Identify which cell holds the provided text, then report its [X, Y] central coordinate. 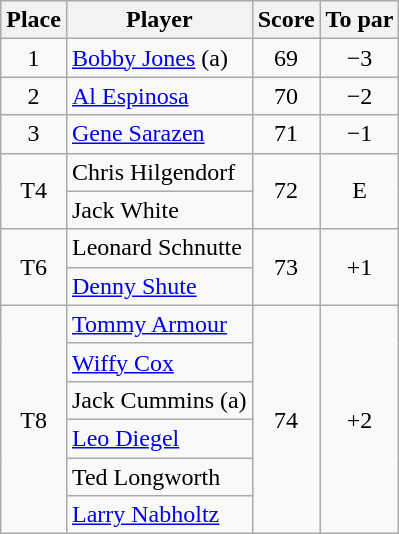
1 [34, 58]
71 [286, 134]
Player [159, 20]
70 [286, 96]
Jack Cummins (a) [159, 400]
Leo Diegel [159, 438]
Larry Nabholtz [159, 515]
Jack White [159, 210]
72 [286, 191]
Tommy Armour [159, 324]
T4 [34, 191]
Place [34, 20]
Ted Longworth [159, 477]
+1 [360, 267]
Gene Sarazen [159, 134]
3 [34, 134]
Bobby Jones (a) [159, 58]
Wiffy Cox [159, 362]
2 [34, 96]
Denny Shute [159, 286]
74 [286, 419]
Score [286, 20]
T8 [34, 419]
69 [286, 58]
Chris Hilgendorf [159, 172]
E [360, 191]
T6 [34, 267]
To par [360, 20]
+2 [360, 419]
−2 [360, 96]
−1 [360, 134]
−3 [360, 58]
Leonard Schnutte [159, 248]
Al Espinosa [159, 96]
73 [286, 267]
